Extract the (x, y) coordinate from the center of the cell holding the provided text.  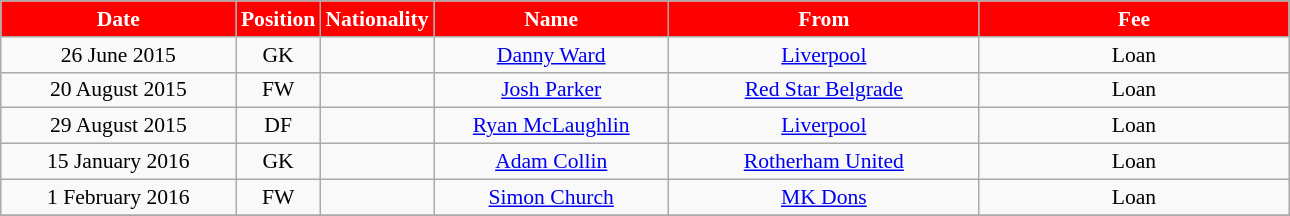
Fee (1134, 19)
26 June 2015 (118, 55)
Adam Collin (552, 162)
Rotherham United (824, 162)
Simon Church (552, 197)
Red Star Belgrade (824, 90)
Date (118, 19)
Josh Parker (552, 90)
1 February 2016 (118, 197)
Name (552, 19)
20 August 2015 (118, 90)
15 January 2016 (118, 162)
DF (278, 126)
From (824, 19)
MK Dons (824, 197)
Nationality (376, 19)
29 August 2015 (118, 126)
Ryan McLaughlin (552, 126)
Position (278, 19)
Danny Ward (552, 55)
